Determine the [x, y] coordinate at the center of the cell enclosing the given text.  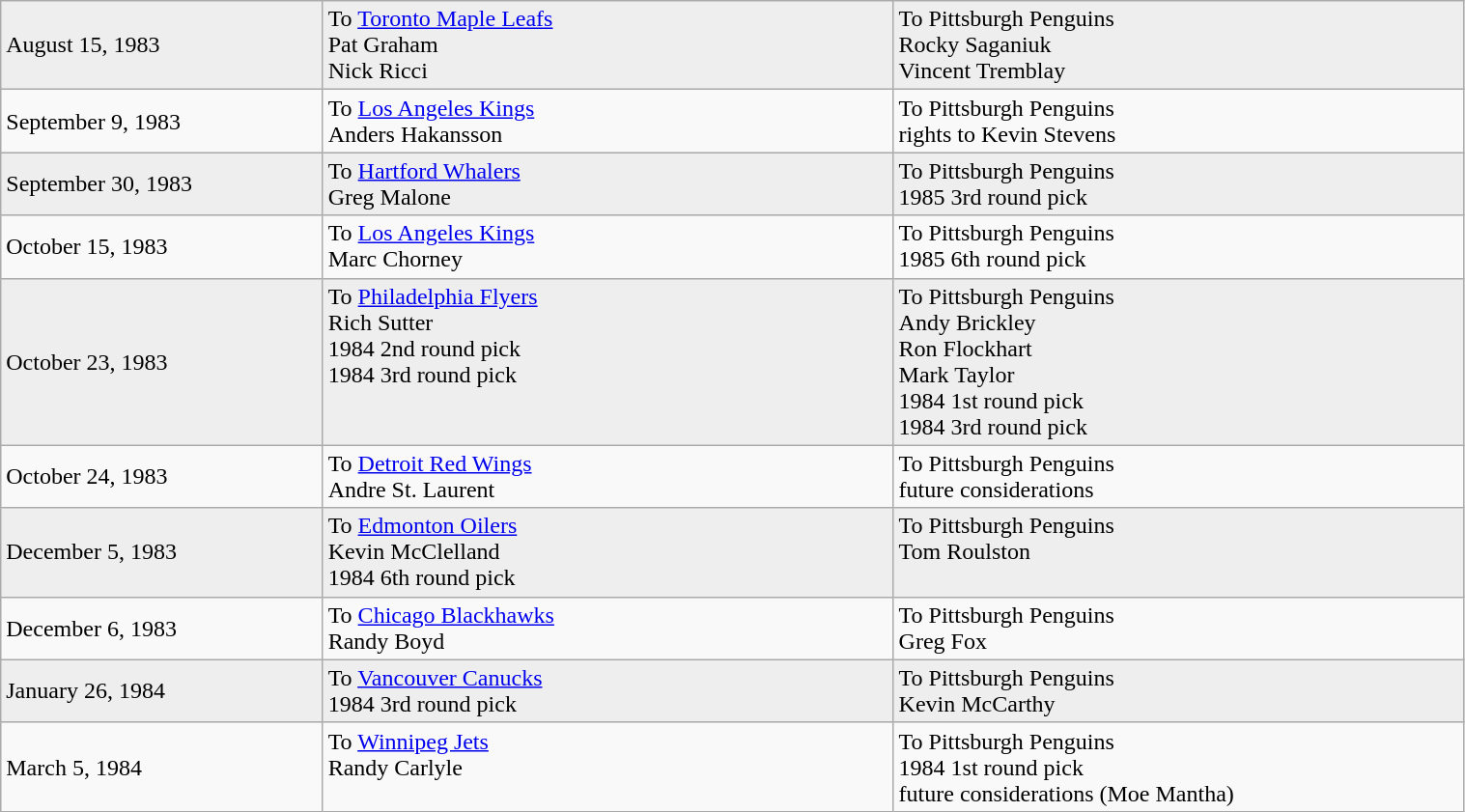
October 23, 1983 [162, 361]
To Chicago BlackhawksRandy Boyd [608, 628]
January 26, 1984 [162, 691]
To Pittsburgh PenguinsGreg Fox [1178, 628]
To Winnipeg JetsRandy Carlyle [608, 767]
To Edmonton OilersKevin McClelland1984 6th round pick [608, 552]
September 9, 1983 [162, 122]
To Los Angeles KingsAnders Hakansson [608, 122]
March 5, 1984 [162, 767]
August 15, 1983 [162, 45]
To Pittsburgh PenguinsRocky SaganiukVincent Tremblay [1178, 45]
To Pittsburgh PenguinsKevin McCarthy [1178, 691]
December 6, 1983 [162, 628]
October 24, 1983 [162, 477]
To Pittsburgh Penguins1985 3rd round pick [1178, 183]
To Detroit Red WingsAndre St. Laurent [608, 477]
To Los Angeles KingsMarc Chorney [608, 247]
To Hartford WhalersGreg Malone [608, 183]
To Pittsburgh Penguins1985 6th round pick [1178, 247]
To Vancouver Canucks1984 3rd round pick [608, 691]
To Toronto Maple LeafsPat GrahamNick Ricci [608, 45]
To Pittsburgh PenguinsAndy BrickleyRon FlockhartMark Taylor1984 1st round pick1984 3rd round pick [1178, 361]
To Pittsburgh PenguinsTom Roulston [1178, 552]
September 30, 1983 [162, 183]
October 15, 1983 [162, 247]
To Pittsburgh Penguinsfuture considerations [1178, 477]
To Pittsburgh Penguinsrights to Kevin Stevens [1178, 122]
December 5, 1983 [162, 552]
To Philadelphia FlyersRich Sutter1984 2nd round pick1984 3rd round pick [608, 361]
To Pittsburgh Penguins1984 1st round pickfuture considerations (Moe Mantha) [1178, 767]
